Provide the [X, Y] coordinate of the cell's center where the given text is located.  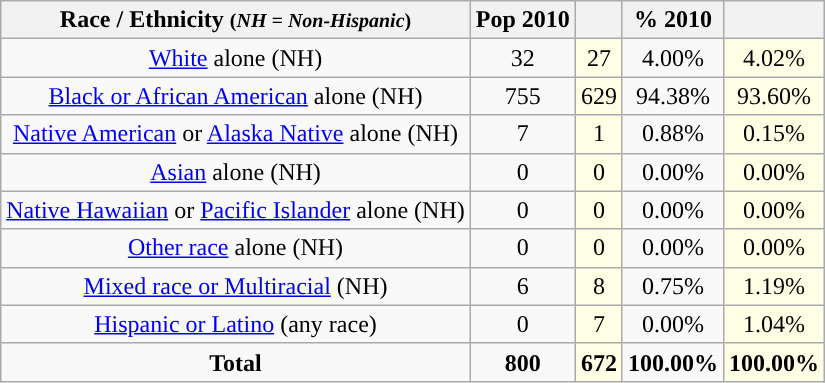
Pop 2010 [522, 20]
White alone (NH) [236, 58]
Asian alone (NH) [236, 172]
32 [522, 58]
629 [598, 96]
0.15% [774, 134]
Native Hawaiian or Pacific Islander alone (NH) [236, 210]
8 [598, 286]
4.00% [672, 58]
94.38% [672, 96]
93.60% [774, 96]
% 2010 [672, 20]
1.04% [774, 324]
1 [598, 134]
6 [522, 286]
800 [522, 362]
Race / Ethnicity (NH = Non-Hispanic) [236, 20]
Black or African American alone (NH) [236, 96]
Mixed race or Multiracial (NH) [236, 286]
0.88% [672, 134]
Total [236, 362]
4.02% [774, 58]
Other race alone (NH) [236, 248]
672 [598, 362]
0.75% [672, 286]
755 [522, 96]
1.19% [774, 286]
27 [598, 58]
Hispanic or Latino (any race) [236, 324]
Native American or Alaska Native alone (NH) [236, 134]
